Pinpoint the cell where the given text exists, returning its [X, Y] midpoint coordinate. 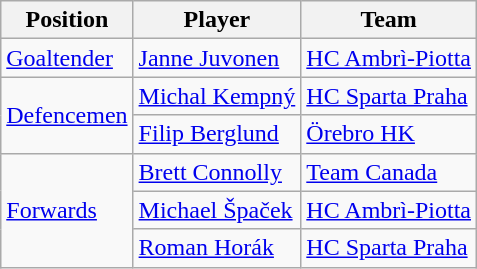
Michael Špaček [217, 210]
Team Canada [389, 172]
Goaltender [67, 58]
Brett Connolly [217, 172]
Michal Kempný [217, 96]
Player [217, 20]
Filip Berglund [217, 134]
Janne Juvonen [217, 58]
Forwards [67, 210]
Defencemen [67, 115]
Örebro HK [389, 134]
Roman Horák [217, 248]
Team [389, 20]
Position [67, 20]
